Scan for the cell matching the given text and deliver its [x, y] coordinate at center. 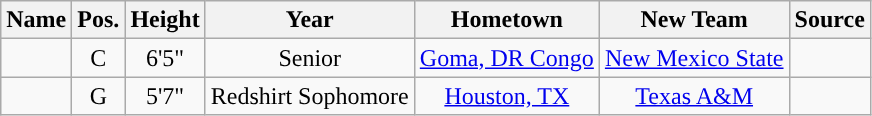
C [98, 58]
New Team [694, 20]
Houston, TX [506, 96]
Name [36, 20]
5'7" [165, 96]
Pos. [98, 20]
Goma, DR Congo [506, 58]
Hometown [506, 20]
Texas A&M [694, 96]
6'5" [165, 58]
Height [165, 20]
Year [310, 20]
New Mexico State [694, 58]
Source [830, 20]
G [98, 96]
Senior [310, 58]
Redshirt Sophomore [310, 96]
